From the cell containing the given text, extract its center point as [x, y] coordinate. 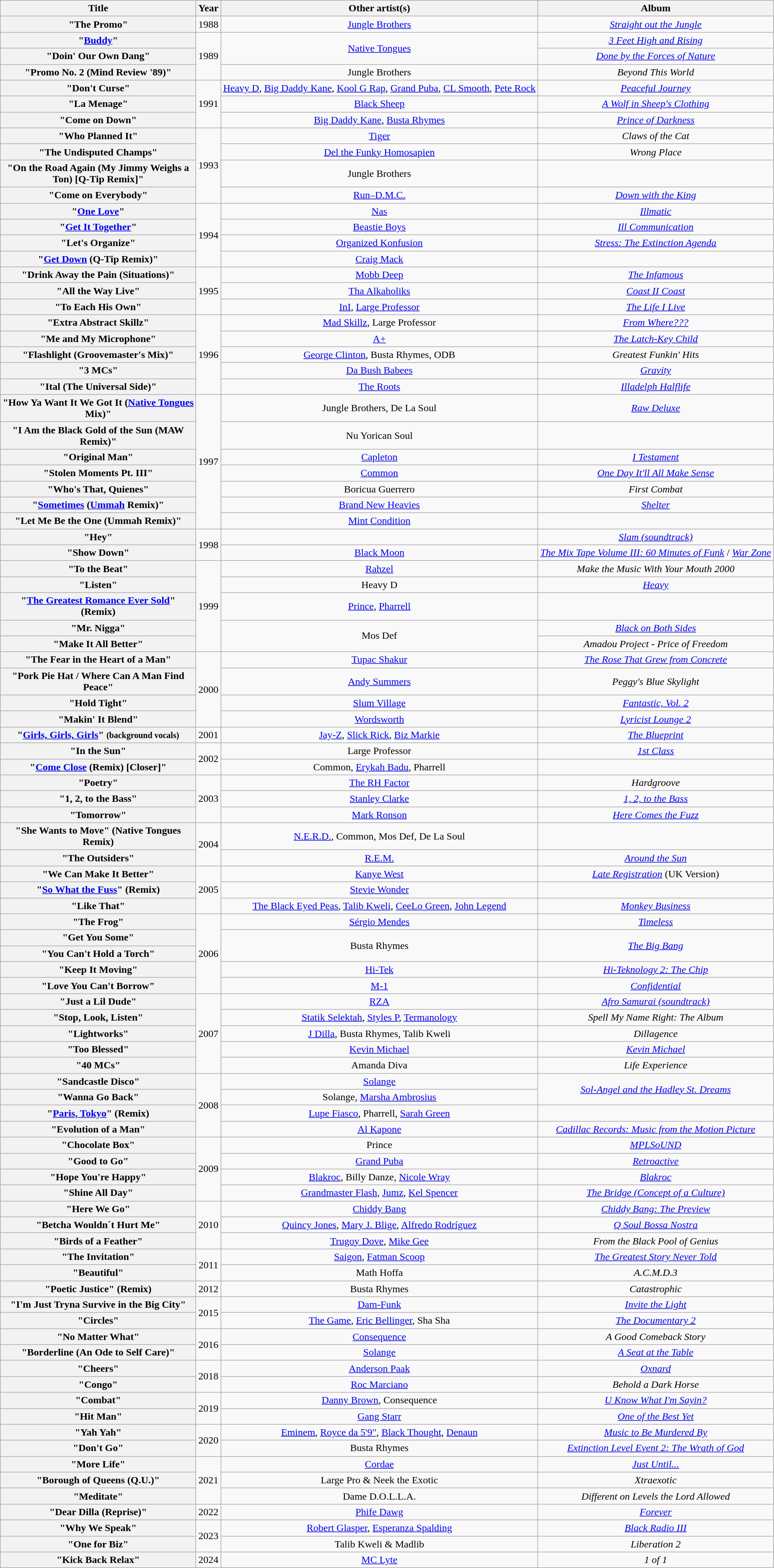
"Make It All Better" [98, 644]
"Ital (The Universal Side)" [98, 386]
"I Am the Black Gold of the Sun (MAW Remix)" [98, 435]
From the Black Pool of Genius [656, 1241]
A Seat at the Table [656, 1353]
"Meditate" [98, 1496]
MPLSoUND [656, 1145]
2000 [209, 689]
Lupe Fiasco, Pharrell, Sarah Green [380, 1113]
2020 [209, 1440]
"To Each His Own" [98, 307]
"Who's That, Quienes" [98, 489]
Consequence [380, 1337]
Catastrophic [656, 1289]
The Infamous [656, 275]
Beyond This World [656, 72]
Eminem, Royce da 5'9", Black Thought, Denaun [380, 1432]
1 of 1 [656, 1560]
"The Greatest Romance Ever Sold" (Remix) [98, 606]
"Shine All Day" [98, 1193]
Make the Music With Your Mouth 2000 [656, 569]
Prince, Pharrell [380, 606]
"Let's Organize" [98, 243]
2016 [209, 1345]
N.E.R.D., Common, Mos Def, De La Soul [380, 837]
Saigon, Fatman Scoop [380, 1257]
Slum Village [380, 703]
Kanye West [380, 874]
U Know What I'm Sayin? [656, 1400]
"Borough of Queens (Q.U.)" [98, 1480]
Trugoy Dove, Mike Gee [380, 1241]
Year [209, 8]
The Documentary 2 [656, 1321]
"Poetry" [98, 783]
"Yah Yah" [98, 1432]
Chiddy Bang: The Preview [656, 1209]
"Good to Go" [98, 1161]
Solange, Marsha Ambrosius [380, 1097]
Mint Condition [380, 521]
Common, Erykah Badu, Pharrell [380, 767]
Gravity [656, 371]
Tha Alkaholiks [380, 291]
Shelter [656, 505]
Slam (soundtrack) [656, 537]
Anderson Paak [380, 1368]
Hardgroove [656, 783]
"Show Down" [98, 553]
Black Moon [380, 553]
"Stolen Moments Pt. III" [98, 473]
Peggy's Blue Skylight [656, 682]
"Don't Go" [98, 1448]
Liberation 2 [656, 1544]
"Paris, Tokyo" (Remix) [98, 1113]
"More Life" [98, 1464]
Brand New Heavies [380, 505]
Nas [380, 211]
"Circles" [98, 1321]
"40 MCs" [98, 1065]
Stevie Wonder [380, 890]
2011 [209, 1265]
Statik Selektah, Styles P, Termanology [380, 1017]
"Get Down (Q-Tip Remix)" [98, 259]
Tiger [380, 136]
"Stop, Look, Listen" [98, 1017]
1994 [209, 235]
Quincy Jones, Mary J. Blige, Alfredo Rodríguez [380, 1225]
2001 [209, 735]
Cadillac Records: Music from the Motion Picture [656, 1129]
2015 [209, 1313]
"On the Road Again (My Jimmy Weighs a Ton) [Q-Tip Remix]" [98, 174]
Phife Dawg [380, 1512]
Black Radio III [656, 1528]
"Listen" [98, 585]
"Cheers" [98, 1368]
Heavy D [380, 585]
Large Pro & Neek the Exotic [380, 1480]
Chiddy Bang [380, 1209]
1, 2, to the Bass [656, 799]
1998 [209, 545]
Rahzel [380, 569]
Around the Sun [656, 858]
Craig Mack [380, 259]
1989 [209, 56]
Heavy D, Big Daddy Kane, Kool G Rap, Grand Puba, CL Smooth, Pete Rock [380, 88]
"Pork Pie Hat / Where Can A Man Find Peace" [98, 682]
"One Love" [98, 211]
Down with the King [656, 195]
Big Daddy Kane, Busta Rhymes [380, 120]
Confidential [656, 985]
The Life I Live [656, 307]
"Here We Go" [98, 1209]
2009 [209, 1169]
"Congo" [98, 1384]
"Sandcastle Disco" [98, 1081]
Wrong Place [656, 152]
"Tomorrow" [98, 815]
Del the Funky Homosapien [380, 152]
Al Kapone [380, 1129]
"Sometimes (Ummah Remix)" [98, 505]
"Hold Tight" [98, 703]
Amanda Diva [380, 1065]
Roc Marciano [380, 1384]
Sérgio Mendes [380, 922]
Heavy [656, 585]
The Roots [380, 386]
Andy Summers [380, 682]
"3 MCs" [98, 371]
Gang Starr [380, 1416]
"To the Beat" [98, 569]
"The Undisputed Champs" [98, 152]
2010 [209, 1225]
Q Soul Bossa Nostra [656, 1225]
The Blueprint [656, 735]
"Flashlight (Groovemaster's Mix)" [98, 355]
2012 [209, 1289]
Jay-Z, Slick Rick, Biz Markie [380, 735]
1999 [209, 606]
1988 [209, 24]
"La Menage" [98, 104]
Stress: The Extinction Agenda [656, 243]
"Drink Away the Pain (Situations)" [98, 275]
3 Feet High and Rising [656, 40]
Dillagence [656, 1033]
Retroactive [656, 1161]
Spell My Name Right: The Album [656, 1017]
The Black Eyed Peas, Talib Kweli, CeeLo Green, John Legend [380, 906]
RZA [380, 1001]
A.C.M.D.3 [656, 1273]
R.E.M. [380, 858]
"Just a Lil Dude" [98, 1001]
"The Invitation" [98, 1257]
Grand Puba [380, 1161]
"Why We Speak" [98, 1528]
Late Registration (UK Version) [656, 874]
"Lightworks" [98, 1033]
Straight out the Jungle [656, 24]
"Borderline (An Ode to Self Care)" [98, 1353]
The Bridge (Concept of a Culture) [656, 1193]
1991 [209, 104]
InI, Large Professor [380, 307]
Fantastic, Vol. 2 [656, 703]
Other artist(s) [380, 8]
2003 [209, 799]
2007 [209, 1033]
Jungle Brothers, De La Soul [380, 408]
Ill Communication [656, 227]
"I'm Just Tryna Survive in the Big City" [98, 1305]
"Wanna Go Back" [98, 1097]
"Promo No. 2 (Mind Review '89)" [98, 72]
Dam-Funk [380, 1305]
Wordsworth [380, 719]
"She Wants to Move" (Native Tongues Remix) [98, 837]
"We Can Make It Better" [98, 874]
Forever [656, 1512]
Just Until... [656, 1464]
A+ [380, 339]
2002 [209, 759]
Oxnard [656, 1368]
"Buddy" [98, 40]
The Big Bang [656, 946]
Hi-Teknology 2: The Chip [656, 969]
Timeless [656, 922]
"Betcha Wouldn´t Hurt Me" [98, 1225]
The Latch-Key Child [656, 339]
Different on Levels the Lord Allowed [656, 1496]
"Get It Together" [98, 227]
Talib Kweli & Madlib [380, 1544]
"In the Sun" [98, 751]
Raw Deluxe [656, 408]
A Wolf in Sheep's Clothing [656, 104]
Black on Both Sides [656, 628]
Mad Skillz, Large Professor [380, 323]
2018 [209, 1376]
Illadelph Halflife [656, 386]
1997 [209, 461]
"Kick Back Relax" [98, 1560]
1993 [209, 165]
Common [380, 473]
"Who Planned It" [98, 136]
Amadou Project - Price of Freedom [656, 644]
Extinction Level Event 2: The Wrath of God [656, 1448]
Large Professor [380, 751]
"Beautiful" [98, 1273]
Done by the Forces of Nature [656, 56]
MC Lyte [380, 1560]
"Like That" [98, 906]
First Combat [656, 489]
Robert Glasper, Esperanza Spalding [380, 1528]
The Mix Tape Volume III: 60 Minutes of Funk / War Zone [656, 553]
"One for Biz" [98, 1544]
"Come on Down" [98, 120]
Title [98, 8]
"Too Blessed" [98, 1050]
Grandmaster Flash, Jumz, Kel Spencer [380, 1193]
From Where??? [656, 323]
1996 [209, 355]
Monkey Business [656, 906]
Prince of Darkness [656, 120]
2024 [209, 1560]
"The Outsiders" [98, 858]
"Come on Everybody" [98, 195]
"Original Man" [98, 457]
2022 [209, 1512]
"1, 2, to the Bass" [98, 799]
Peaceful Journey [656, 88]
Prince [380, 1145]
Xtraexotic [656, 1480]
Math Hoffa [380, 1273]
"Hey" [98, 537]
One of the Best Yet [656, 1416]
"Dear Dilla (Reprise)" [98, 1512]
Album [656, 8]
Native Tongues [380, 48]
Mobb Deep [380, 275]
"Come Close (Remix) [Closer]" [98, 767]
2019 [209, 1408]
"Don't Curse" [98, 88]
2021 [209, 1480]
"Get You Some" [98, 938]
"You Can't Hold a Torch" [98, 954]
J Dilla, Busta Rhymes, Talib Kweli [380, 1033]
"Let Me Be the One (Ummah Remix)" [98, 521]
Boricua Guerrero [380, 489]
Blakroc, Billy Danze, Nicole Wray [380, 1177]
The Greatest Story Never Told [656, 1257]
"How Ya Want It We Got It (Native Tongues Mix)" [98, 408]
"No Matter What" [98, 1337]
The Game, Eric Bellinger, Sha Sha [380, 1321]
The Rose That Grew from Concrete [656, 660]
"All the Way Live" [98, 291]
The RH Factor [380, 783]
Coast II Coast [656, 291]
"Me and My Microphone" [98, 339]
"Doin' Our Own Dang" [98, 56]
"The Frog" [98, 922]
"Birds of a Feather" [98, 1241]
A Good Comeback Story [656, 1337]
"Hope You're Happy" [98, 1177]
Stanley Clarke [380, 799]
2023 [209, 1536]
"Extra Abstract Skillz" [98, 323]
Da Bush Babees [380, 371]
Black Sheep [380, 104]
"So What the Fuss" (Remix) [98, 890]
Hi-Tek [380, 969]
"The Promo" [98, 24]
2005 [209, 890]
1st Class [656, 751]
Blakroc [656, 1177]
Run–D.M.C. [380, 195]
"Love You Can't Borrow" [98, 985]
George Clinton, Busta Rhymes, ODB [380, 355]
2008 [209, 1105]
Danny Brown, Consequence [380, 1400]
Beastie Boys [380, 227]
I Testament [656, 457]
Cordae [380, 1464]
Behold a Dark Horse [656, 1384]
2004 [209, 844]
Afro Samurai (soundtrack) [656, 1001]
2006 [209, 954]
"Poetic Justice" (Remix) [98, 1289]
Mark Ronson [380, 815]
Illmatic [656, 211]
Nu Yorican Soul [380, 435]
M-1 [380, 985]
Organized Konfusion [380, 243]
"Combat" [98, 1400]
"Mr. Nigga" [98, 628]
"The Fear in the Heart of a Man" [98, 660]
Music to Be Murdered By [656, 1432]
Mos Def [380, 636]
"Evolution of a Man" [98, 1129]
Dame D.O.L.L.A. [380, 1496]
Capleton [380, 457]
Claws of the Cat [656, 136]
"Chocolate Box" [98, 1145]
1995 [209, 291]
Life Experience [656, 1065]
Here Comes the Fuzz [656, 815]
Sol-Angel and the Hadley St. Dreams [656, 1089]
"Makin' It Blend" [98, 719]
"Hit Man" [98, 1416]
Lyricist Lounge 2 [656, 719]
One Day It'll All Make Sense [656, 473]
Tupac Shakur [380, 660]
"Keep It Moving" [98, 969]
Greatest Funkin' Hits [656, 355]
"Girls, Girls, Girls" (background vocals) [98, 735]
Invite the Light [656, 1305]
